Find where the given text appears and provide that cell's center as (X, Y) coordinate. 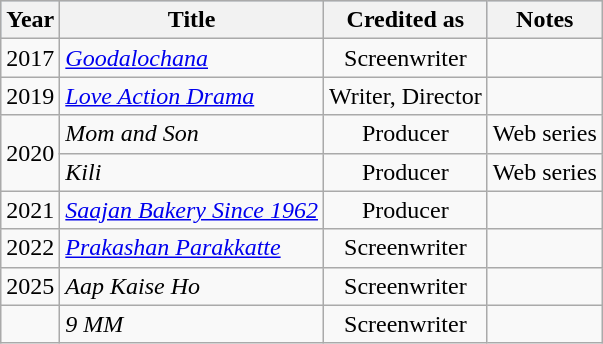
Mom and Son (192, 134)
Aap Kaise Ho (192, 286)
2021 (30, 210)
2022 (30, 248)
Writer, Director (405, 96)
Goodalochana (192, 58)
Saajan Bakery Since 1962 (192, 210)
Kili (192, 172)
2019 (30, 96)
Credited as (405, 20)
2025 (30, 286)
2017 (30, 58)
Prakashan Parakkatte (192, 248)
Year (30, 20)
Love Action Drama (192, 96)
Title (192, 20)
2020 (30, 153)
9 MM (192, 324)
Notes (544, 20)
